Provide the [X, Y] coordinate of the cell's center where the given text is located.  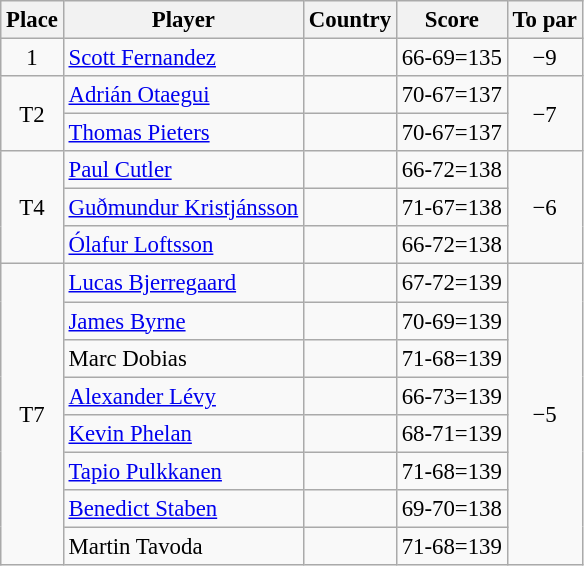
Kevin Phelan [183, 433]
Country [350, 20]
Score [452, 20]
Marc Dobias [183, 358]
Adrián Otaegui [183, 95]
T7 [32, 414]
66-73=139 [452, 396]
−9 [544, 58]
−7 [544, 114]
67-72=139 [452, 283]
−5 [544, 414]
66-69=135 [452, 58]
Scott Fernandez [183, 58]
T4 [32, 208]
Paul Cutler [183, 170]
Alexander Lévy [183, 396]
T2 [32, 114]
Tapio Pulkkanen [183, 471]
71-67=138 [452, 208]
69-70=138 [452, 509]
To par [544, 20]
68-71=139 [452, 433]
Guðmundur Kristjánsson [183, 208]
Benedict Staben [183, 509]
Lucas Bjerregaard [183, 283]
Thomas Pieters [183, 133]
70-69=139 [452, 321]
Martin Tavoda [183, 546]
Player [183, 20]
Ólafur Loftsson [183, 245]
James Byrne [183, 321]
Place [32, 20]
−6 [544, 208]
1 [32, 58]
